Pinpoint the cell where the given text exists, returning its (x, y) midpoint coordinate. 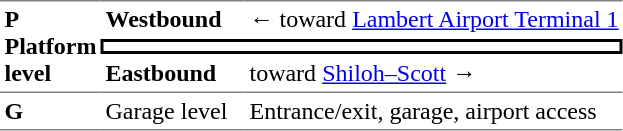
Westbound (173, 20)
toward Shiloh–Scott → (434, 74)
P Platform level (50, 46)
Eastbound (173, 74)
Entrance/exit, garage, airport access (434, 112)
← toward Lambert Airport Terminal 1 (434, 20)
Garage level (173, 112)
G (50, 112)
